Return [X, Y] of the center of cell containing provided text 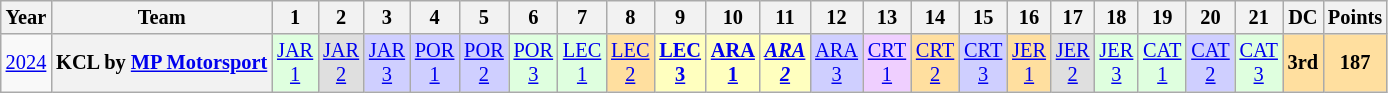
LEC1 [582, 63]
2024 [26, 63]
JER3 [1117, 63]
CRT3 [983, 63]
JAR3 [387, 63]
ARA2 [785, 63]
15 [983, 17]
10 [733, 17]
Points [1355, 17]
LEC2 [630, 63]
JER1 [1029, 63]
14 [935, 17]
KCL by MP Motorsport [162, 63]
DC [1303, 17]
LEC3 [680, 63]
Team [162, 17]
CRT1 [887, 63]
CRT2 [935, 63]
21 [1259, 17]
6 [534, 17]
ARA1 [733, 63]
187 [1355, 63]
1 [295, 17]
CAT2 [1210, 63]
4 [434, 17]
9 [680, 17]
19 [1162, 17]
ARA3 [836, 63]
POR2 [484, 63]
7 [582, 17]
20 [1210, 17]
5 [484, 17]
2 [341, 17]
POR1 [434, 63]
16 [1029, 17]
13 [887, 17]
3rd [1303, 63]
11 [785, 17]
17 [1073, 17]
JAR1 [295, 63]
POR3 [534, 63]
JER2 [1073, 63]
JAR2 [341, 63]
12 [836, 17]
8 [630, 17]
CAT1 [1162, 63]
18 [1117, 17]
CAT3 [1259, 63]
Year [26, 17]
3 [387, 17]
